Determine the (X, Y) coordinate at the center of the cell enclosing the given text.  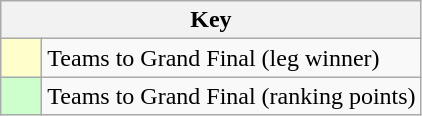
Key (211, 20)
Teams to Grand Final (ranking points) (232, 96)
Teams to Grand Final (leg winner) (232, 58)
